Locate the cell with the specified text and output its [X, Y] center coordinate. 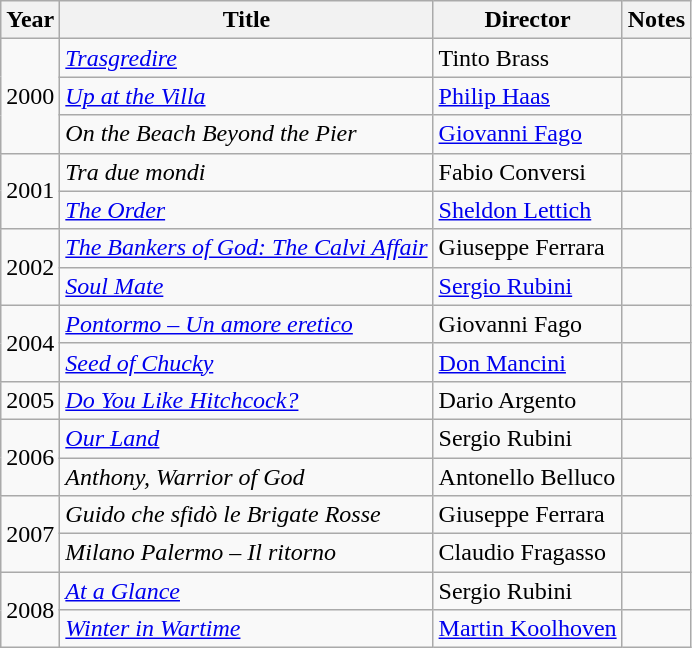
2004 [30, 343]
At a Glance [246, 591]
The Bankers of God: The Calvi Affair [246, 248]
The Order [246, 210]
2008 [30, 610]
Claudio Fragasso [528, 553]
Seed of Chucky [246, 362]
2007 [30, 534]
Title [246, 20]
Philip Haas [528, 96]
2002 [30, 267]
Tinto Brass [528, 58]
Soul Mate [246, 286]
Anthony, Warrior of God [246, 477]
Trasgredire [246, 58]
Fabio Conversi [528, 172]
Winter in Wartime [246, 629]
Notes [656, 20]
2000 [30, 96]
Milano Palermo – Il ritorno [246, 553]
2006 [30, 457]
Guido che sfidò le Brigate Rosse [246, 515]
Sheldon Lettich [528, 210]
Director [528, 20]
Pontormo – Un amore eretico [246, 324]
Don Mancini [528, 362]
Tra due mondi [246, 172]
Do You Like Hitchcock? [246, 400]
Year [30, 20]
On the Beach Beyond the Pier [246, 134]
2001 [30, 191]
Up at the Villa [246, 96]
Dario Argento [528, 400]
Our Land [246, 438]
2005 [30, 400]
Martin Koolhoven [528, 629]
Antonello Belluco [528, 477]
